Determine the (x, y) coordinate at the center of the cell enclosing the given text.  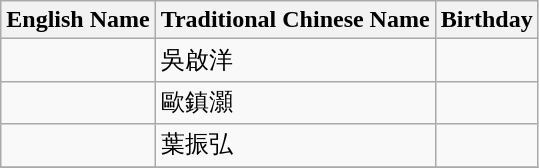
葉振弘 (295, 146)
English Name (78, 20)
Birthday (486, 20)
吳啟洋 (295, 60)
歐鎮灝 (295, 102)
Traditional Chinese Name (295, 20)
